Scan for the cell matching the given text and deliver its [X, Y] coordinate at center. 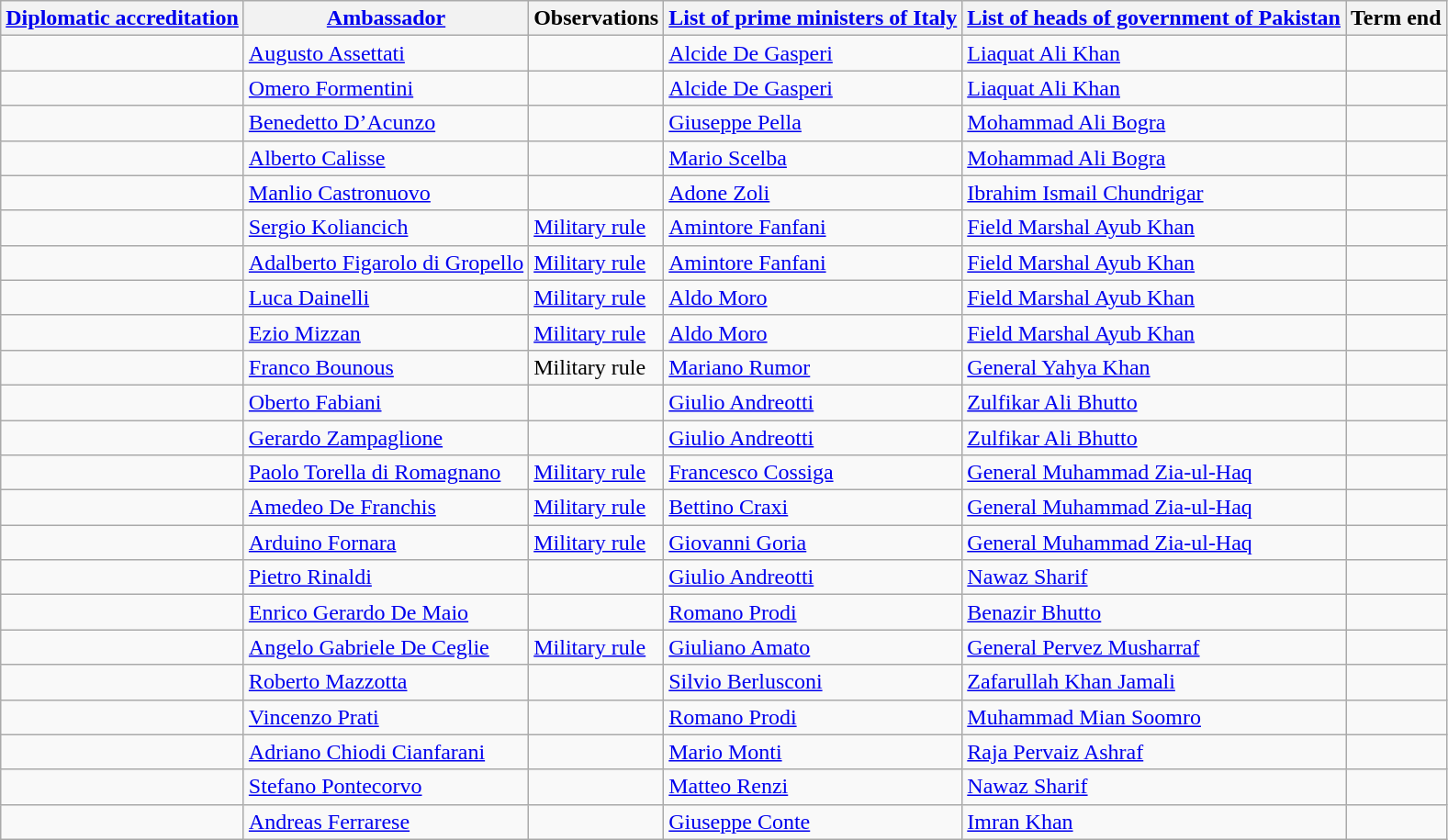
General Yahya Khan [1154, 367]
Raja Pervaiz Ashraf [1154, 752]
Francesco Cossiga [814, 473]
List of heads of government of Pakistan [1154, 18]
Giuliano Amato [814, 647]
General Pervez Musharraf [1154, 647]
Silvio Berlusconi [814, 682]
List of prime ministers of Italy [814, 18]
Zafarullah Khan Jamali [1154, 682]
Enrico Gerardo De Maio [386, 612]
Adone Zoli [814, 193]
Diplomatic accreditation [123, 18]
Imran Khan [1154, 822]
Mario Monti [814, 752]
Arduino Fornara [386, 543]
Benedetto D’Acunzo [386, 123]
Amedeo De Franchis [386, 508]
Matteo Renzi [814, 787]
Roberto Mazzotta [386, 682]
Giovanni Goria [814, 543]
Stefano Pontecorvo [386, 787]
Term end [1397, 18]
Adriano Chiodi Cianfarani [386, 752]
Alberto Calisse [386, 158]
Luca Dainelli [386, 297]
Giuseppe Pella [814, 123]
Manlio Castronuovo [386, 193]
Bettino Craxi [814, 508]
Mariano Rumor [814, 367]
Gerardo Zampaglione [386, 438]
Muhammad Mian Soomro [1154, 717]
Sergio Koliancich [386, 228]
Oberto Fabiani [386, 402]
Angelo Gabriele De Ceglie [386, 647]
Vincenzo Prati [386, 717]
Ambassador [386, 18]
Ezio Mizzan [386, 332]
Pietro Rinaldi [386, 577]
Ibrahim Ismail Chundrigar [1154, 193]
Observations [597, 18]
Augusto Assettati [386, 53]
Andreas Ferrarese [386, 822]
Mario Scelba [814, 158]
Giuseppe Conte [814, 822]
Franco Bounous [386, 367]
Paolo Torella di Romagnano [386, 473]
Omero Formentini [386, 88]
Benazir Bhutto [1154, 612]
Adalberto Figarolo di Gropello [386, 263]
